Extract the (X, Y) coordinate from the center of the cell holding the provided text.  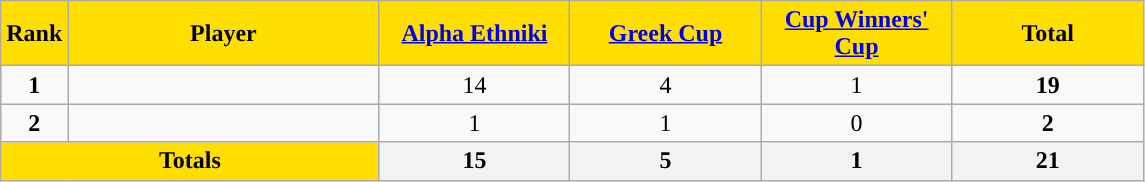
Rank (34, 34)
21 (1048, 161)
Totals (190, 161)
Cup Winners' Cup (856, 34)
4 (666, 85)
0 (856, 123)
14 (474, 85)
5 (666, 161)
Alpha Ethniki (474, 34)
19 (1048, 85)
15 (474, 161)
Player (224, 34)
Total (1048, 34)
Greek Cup (666, 34)
